Pinpoint the cell where the given text exists, returning its [x, y] midpoint coordinate. 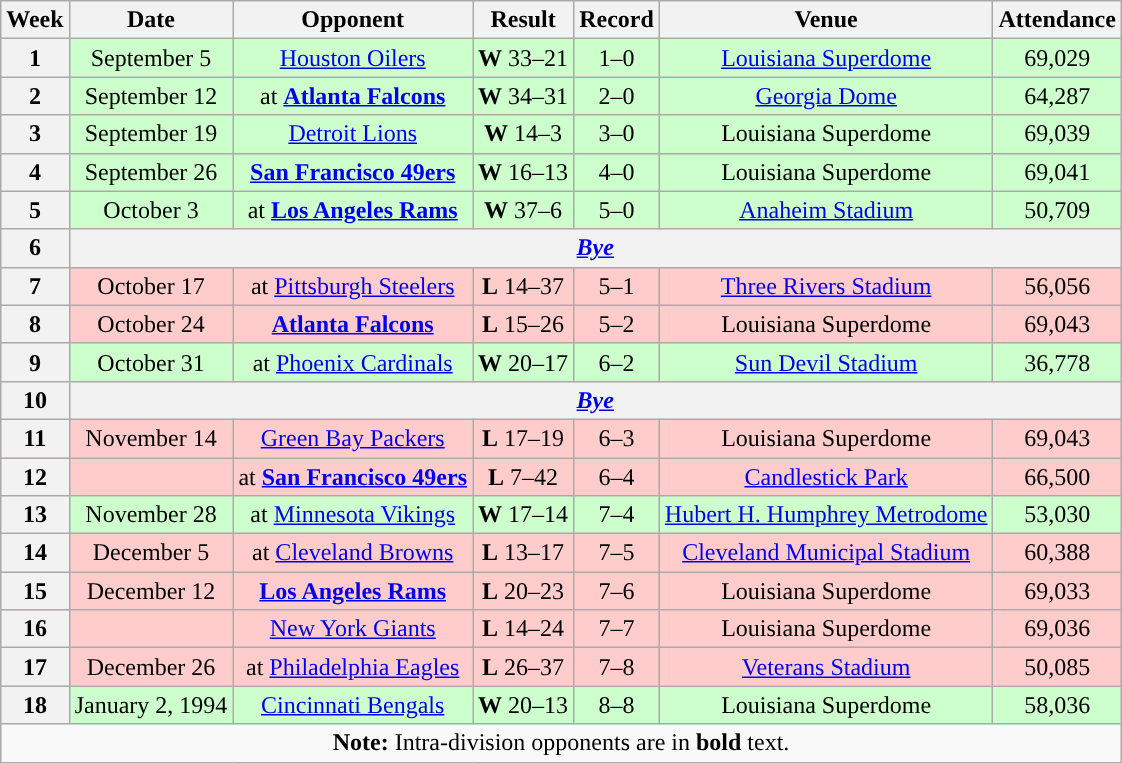
San Francisco 49ers [353, 172]
at San Francisco 49ers [353, 477]
8–8 [617, 705]
2 [35, 96]
5 [35, 210]
50,085 [1057, 667]
Week [35, 20]
Detroit Lions [353, 134]
5–1 [617, 286]
4–0 [617, 172]
15 [35, 591]
September 12 [151, 96]
60,388 [1057, 553]
Attendance [1057, 20]
L 14–24 [524, 629]
W 14–3 [524, 134]
Note: Intra-division opponents are in bold text. [562, 743]
5–0 [617, 210]
4 [35, 172]
Opponent [353, 20]
L 20–23 [524, 591]
6 [35, 248]
Three Rivers Stadium [826, 286]
Atlanta Falcons [353, 324]
8 [35, 324]
Veterans Stadium [826, 667]
September 5 [151, 58]
1 [35, 58]
3–0 [617, 134]
66,500 [1057, 477]
W 20–17 [524, 362]
New York Giants [353, 629]
Cincinnati Bengals [353, 705]
October 24 [151, 324]
L 14–37 [524, 286]
September 26 [151, 172]
December 26 [151, 667]
9 [35, 362]
10 [35, 400]
2–0 [617, 96]
W 33–21 [524, 58]
56,056 [1057, 286]
L 13–17 [524, 553]
16 [35, 629]
September 19 [151, 134]
December 5 [151, 553]
W 17–14 [524, 515]
at Phoenix Cardinals [353, 362]
December 12 [151, 591]
6–2 [617, 362]
18 [35, 705]
L 26–37 [524, 667]
7–6 [617, 591]
58,036 [1057, 705]
Hubert H. Humphrey Metrodome [826, 515]
7–4 [617, 515]
at Minnesota Vikings [353, 515]
69,039 [1057, 134]
November 28 [151, 515]
64,287 [1057, 96]
13 [35, 515]
Cleveland Municipal Stadium [826, 553]
3 [35, 134]
6–3 [617, 438]
October 3 [151, 210]
11 [35, 438]
W 34–31 [524, 96]
5–2 [617, 324]
17 [35, 667]
69,033 [1057, 591]
69,029 [1057, 58]
Los Angeles Rams [353, 591]
at Atlanta Falcons [353, 96]
October 31 [151, 362]
7–8 [617, 667]
1–0 [617, 58]
7–5 [617, 553]
January 2, 1994 [151, 705]
69,041 [1057, 172]
Sun Devil Stadium [826, 362]
L 17–19 [524, 438]
53,030 [1057, 515]
Houston Oilers [353, 58]
W 16–13 [524, 172]
W 37–6 [524, 210]
6–4 [617, 477]
Candlestick Park [826, 477]
36,778 [1057, 362]
at Los Angeles Rams [353, 210]
7–7 [617, 629]
Georgia Dome [826, 96]
7 [35, 286]
50,709 [1057, 210]
at Cleveland Browns [353, 553]
69,036 [1057, 629]
Result [524, 20]
12 [35, 477]
Record [617, 20]
November 14 [151, 438]
Green Bay Packers [353, 438]
Date [151, 20]
at Philadelphia Eagles [353, 667]
W 20–13 [524, 705]
14 [35, 553]
October 17 [151, 286]
L 15–26 [524, 324]
Venue [826, 20]
at Pittsburgh Steelers [353, 286]
Anaheim Stadium [826, 210]
L 7–42 [524, 477]
